Determine the (X, Y) coordinate at the center of the cell enclosing the given text.  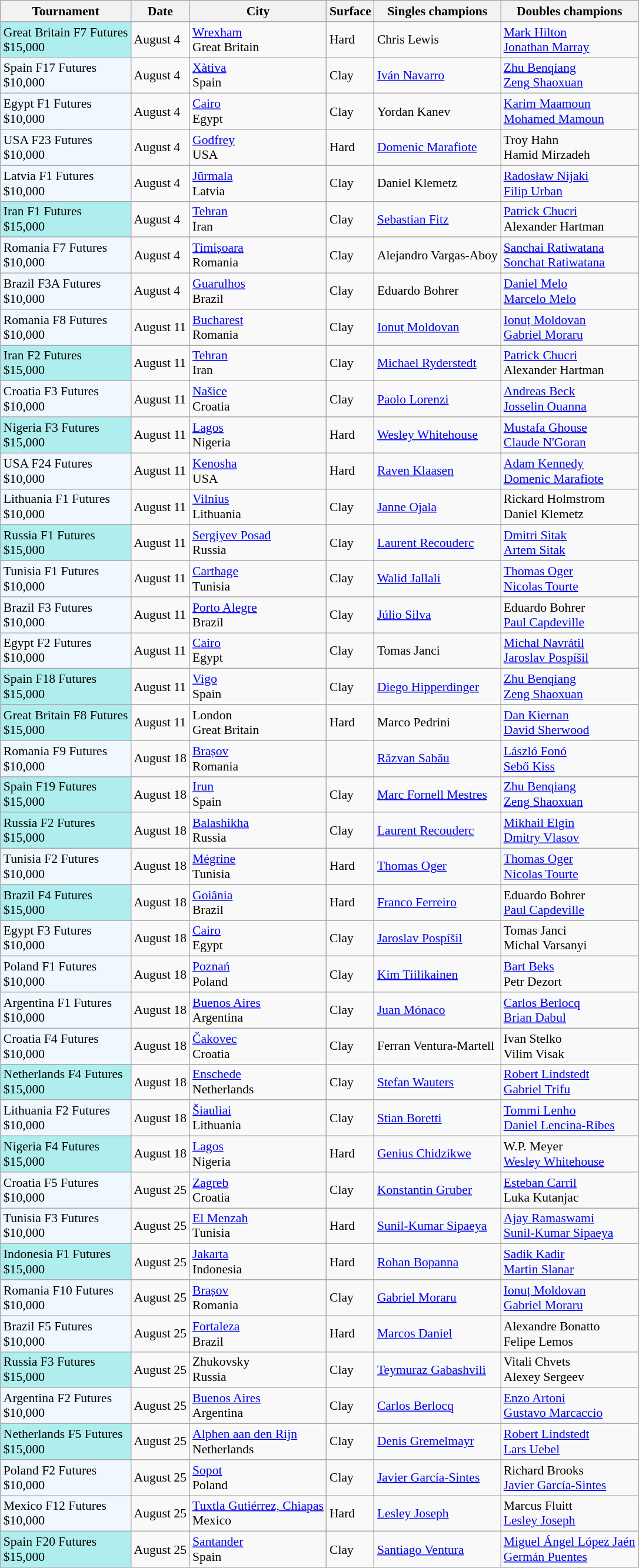
EnschedeNetherlands (258, 1082)
Egypt F1 Futures$10,000 (66, 112)
ZhukovskyRussia (258, 1369)
Diego Hipperdinger (438, 687)
Iran F1 Futures$15,000 (66, 219)
Spain F19 Futures$15,000 (66, 794)
Tunisia F3 Futures$10,000 (66, 1226)
Croatia F5 Futures$10,000 (66, 1190)
Argentina F2 Futures$10,000 (66, 1406)
ŠiauliaiLithuania (258, 1119)
Egypt F2 Futures$10,000 (66, 650)
Robert Lindstedt Gabriel Trifu (570, 1082)
Poland F1 Futures$10,000 (66, 974)
BalashikhaRussia (258, 830)
El MenzahTunisia (258, 1226)
Alejandro Vargas-Aboy (438, 255)
Argentina F1 Futures$10,000 (66, 1010)
Karim Maamoun Mohamed Mamoun (570, 112)
Nigeria F4 Futures$15,000 (66, 1154)
GodfreyUSA (258, 147)
Mark Hilton Jonathan Marray (570, 40)
Denis Gremelmayr (438, 1442)
Latvia F1 Futures$10,000 (66, 184)
Jaroslav Pospíšil (438, 939)
XàtivaSpain (258, 75)
Radosław Nijaki Filip Urban (570, 184)
Konstantin Gruber (438, 1190)
Marco Pedrini (438, 722)
Romania F10 Futures$10,000 (66, 1297)
Lithuania F1 Futures$10,000 (66, 507)
Netherlands F4 Futures$15,000 (66, 1082)
Enzo Artoni Gustavo Marcaccio (570, 1406)
Russia F1 Futures$15,000 (66, 543)
Poland F2 Futures$10,000 (66, 1477)
Michael Ryderstedt (438, 363)
Tuxtla Gutiérrez, ChiapasMexico (258, 1514)
Kim Tiilikainen (438, 974)
Troy Hahn Hamid Mirzadeh (570, 147)
IrunSpain (258, 794)
Porto AlegreBrazil (258, 615)
ČakovecCroatia (258, 1046)
Doubles champions (570, 11)
Ivan Stelko Vilim Visak (570, 1046)
Stefan Wauters (438, 1082)
Andreas Beck Josselin Ouanna (570, 399)
FortalezaBrazil (258, 1334)
Iran F2 Futures$15,000 (66, 363)
Walid Jallali (438, 579)
JūrmalaLatvia (258, 184)
USA F24 Futures$10,000 (66, 471)
Ferran Ventura-Martell (438, 1046)
Great Britain F7 Futures$15,000 (66, 40)
Mexico F12 Futures$10,000 (66, 1514)
Genius Chidzikwe (438, 1154)
VilniusLithuania (258, 507)
Romania F9 Futures$10,000 (66, 759)
Tommi Lenho Daniel Lencina-Ribes (570, 1119)
Tournament (66, 11)
KenoshaUSA (258, 471)
Croatia F4 Futures$10,000 (66, 1046)
Miguel Ángel López Jaén Germán Puentes (570, 1549)
Tomas Janci Michal Varsanyi (570, 939)
MégrineTunisia (258, 867)
Croatia F3 Futures$10,000 (66, 399)
Nigeria F3 Futures$15,000 (66, 435)
Rickard Holmstrom Daniel Klemetz (570, 507)
W.P. Meyer Wesley Whitehouse (570, 1154)
VigoSpain (258, 687)
Stian Boretti (438, 1119)
Daniel Melo Marcelo Melo (570, 292)
Esteban Carril Luka Kutanjac (570, 1190)
Tunisia F2 Futures$10,000 (66, 867)
Surface (351, 11)
City (258, 11)
Brazil F4 Futures$15,000 (66, 902)
Michal Navrátil Jaroslav Pospíšil (570, 650)
Great Britain F8 Futures$15,000 (66, 722)
Egypt F3 Futures$10,000 (66, 939)
Javier García-Sintes (438, 1477)
Paolo Lorenzi (438, 399)
Santiago Ventura (438, 1549)
Tunisia F1 Futures$10,000 (66, 579)
Alexandre Bonatto Felipe Lemos (570, 1334)
Dmitri Sitak Artem Sitak (570, 543)
Tomas Janci (438, 650)
Marcus Fluitt Lesley Joseph (570, 1514)
Netherlands F5 Futures$15,000 (66, 1442)
Wesley Whitehouse (438, 435)
Sergiyev PosadRussia (258, 543)
Mikhail Elgin Dmitry Vlasov (570, 830)
Singles champions (438, 11)
Teymuraz Gabashvili (438, 1369)
Sanchai Ratiwatana Sonchat Ratiwatana (570, 255)
Brazil F3 Futures$10,000 (66, 615)
Juan Mónaco (438, 1010)
Gabriel Moraru (438, 1297)
SopotPoland (258, 1477)
László Fonó Sebő Kiss (570, 759)
Janne Ojala (438, 507)
Sunil-Kumar Sipaeya (438, 1226)
PoznańPoland (258, 974)
Eduardo Bohrer (438, 292)
Domenic Marafiote (438, 147)
Carlos Berlocq Brian Dabul (570, 1010)
Lesley Joseph (438, 1514)
TimișoaraRomania (258, 255)
Adam Kennedy Domenic Marafiote (570, 471)
Date (160, 11)
Vitali Chvets Alexey Sergeev (570, 1369)
Răzvan Sabău (438, 759)
Marc Fornell Mestres (438, 794)
Alphen aan den RijnNetherlands (258, 1442)
Romania F7 Futures$10,000 (66, 255)
Russia F2 Futures$15,000 (66, 830)
JakartaIndonesia (258, 1262)
WrexhamGreat Britain (258, 40)
Iván Navarro (438, 75)
Raven Klaasen (438, 471)
Sadik Kadir Martin Slanar (570, 1262)
Daniel Klemetz (438, 184)
Spain F18 Futures$15,000 (66, 687)
Carlos Berlocq (438, 1406)
LondonGreat Britain (258, 722)
CarthageTunisia (258, 579)
ZagrebCroatia (258, 1190)
Lithuania F2 Futures$10,000 (66, 1119)
GuarulhosBrazil (258, 292)
Franco Ferreiro (438, 902)
Ionuț Moldovan (438, 327)
Marcos Daniel (438, 1334)
SantanderSpain (258, 1549)
GoiâniaBrazil (258, 902)
Spain F17 Futures$10,000 (66, 75)
Júlio Silva (438, 615)
Mustafa Ghouse Claude N'Goran (570, 435)
Dan Kiernan David Sherwood (570, 722)
NašiceCroatia (258, 399)
Rohan Bopanna (438, 1262)
Yordan Kanev (438, 112)
Indonesia F1 Futures$15,000 (66, 1262)
Brazil F5 Futures$10,000 (66, 1334)
Ajay Ramaswami Sunil-Kumar Sipaeya (570, 1226)
BucharestRomania (258, 327)
Brazil F3A Futures$10,000 (66, 292)
Thomas Oger (438, 867)
Russia F3 Futures$15,000 (66, 1369)
Richard Brooks Javier García-Sintes (570, 1477)
Romania F8 Futures$10,000 (66, 327)
USA F23 Futures$10,000 (66, 147)
Robert Lindstedt Lars Uebel (570, 1442)
Chris Lewis (438, 40)
Sebastian Fitz (438, 219)
Spain F20 Futures$15,000 (66, 1549)
Bart Beks Petr Dezort (570, 974)
